Output the (X, Y) coordinate of the center of the cell containing the given text.  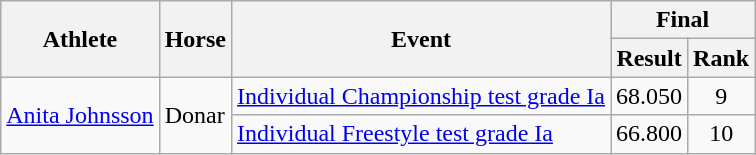
10 (722, 134)
Individual Championship test grade Ia (422, 96)
Result (650, 58)
66.800 (650, 134)
Event (422, 39)
Individual Freestyle test grade Ia (422, 134)
Donar (195, 115)
68.050 (650, 96)
Final (683, 20)
Athlete (80, 39)
Rank (722, 58)
Horse (195, 39)
Anita Johnsson (80, 115)
9 (722, 96)
